Extract the (x, y) coordinate from the center of the cell holding the provided text.  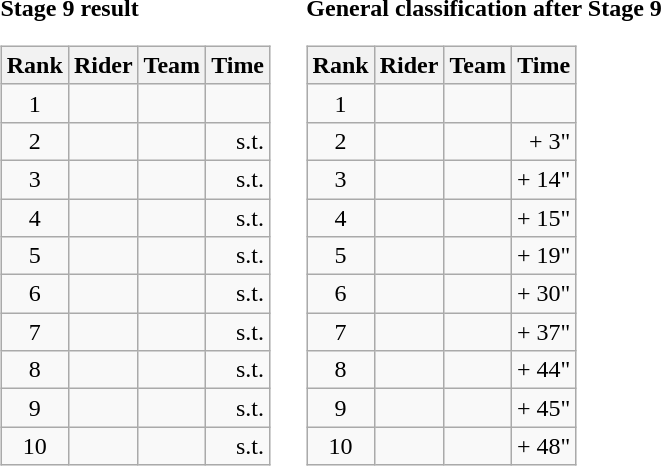
+ 3" (543, 141)
+ 14" (543, 179)
+ 48" (543, 446)
+ 30" (543, 294)
+ 44" (543, 370)
+ 15" (543, 217)
+ 19" (543, 256)
+ 45" (543, 408)
+ 37" (543, 332)
